Return the (x, y) coordinate for the center point of the cell that contains the specified text.  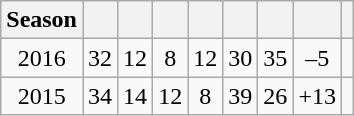
32 (100, 58)
+13 (318, 96)
2015 (42, 96)
–5 (318, 58)
Season (42, 20)
39 (240, 96)
30 (240, 58)
26 (276, 96)
34 (100, 96)
35 (276, 58)
2016 (42, 58)
14 (136, 96)
